Extract the (X, Y) coordinate from the center of the cell holding the provided text.  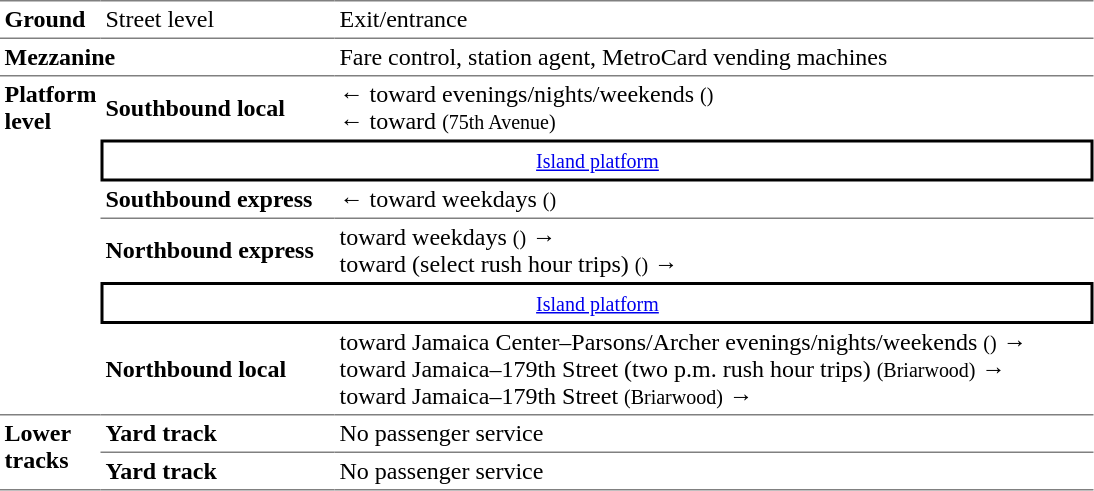
Platform level (50, 246)
Northbound express (218, 250)
Street level (218, 20)
toward weekdays () → toward (select rush hour trips) () → (714, 250)
← toward evenings/nights/weekends ()← toward (75th Avenue) (714, 108)
Fare control, station agent, MetroCard vending machines (714, 58)
Northbound local (218, 370)
Ground (50, 20)
← toward weekdays () (714, 201)
Lower tracks (50, 454)
Southbound express (218, 201)
Mezzanine (168, 58)
Southbound local (218, 108)
Exit/entrance (714, 20)
